For the text-containing cell, return its midpoint in [x, y] coordinate format. 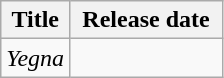
Yegna [36, 58]
Release date [146, 20]
Title [36, 20]
